From the cell containing the given text, extract its center point as (X, Y) coordinate. 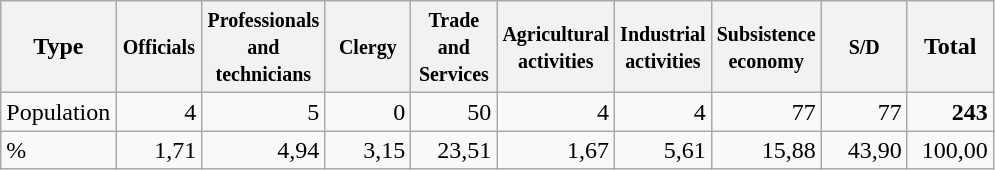
50 (454, 112)
5 (264, 112)
Agricultural activities (556, 47)
% (58, 150)
Total (950, 47)
Professionals and technicians (264, 47)
3,15 (368, 150)
15,88 (766, 150)
Type (58, 47)
Industrial activities (664, 47)
S/D (864, 47)
100,00 (950, 150)
1,71 (159, 150)
Population (58, 112)
23,51 (454, 150)
Subsistence economy (766, 47)
Trade and Services (454, 47)
1,67 (556, 150)
4,94 (264, 150)
243 (950, 112)
Officials (159, 47)
Clergy (368, 47)
5,61 (664, 150)
43,90 (864, 150)
0 (368, 112)
